Identify which cell holds the provided text, then report its [x, y] central coordinate. 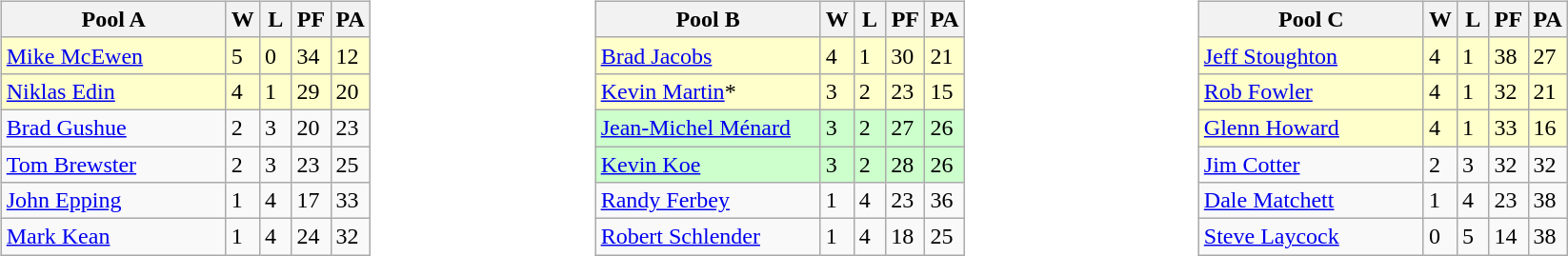
Randy Ferbey [708, 201]
Jim Cotter [1311, 165]
Brad Jacobs [708, 55]
Niklas Edin [113, 91]
Kevin Koe [708, 165]
16 [1547, 128]
Kevin Martin* [708, 91]
Pool C [1311, 19]
12 [351, 55]
29 [311, 91]
Mark Kean [113, 237]
30 [905, 55]
Brad Gushue [113, 128]
Mike McEwen [113, 55]
Jeff Stoughton [1311, 55]
Dale Matchett [1311, 201]
28 [905, 165]
15 [945, 91]
Steve Laycock [1311, 237]
Rob Fowler [1311, 91]
14 [1509, 237]
34 [311, 55]
Pool A [113, 19]
Glenn Howard [1311, 128]
Jean-Michel Ménard [708, 128]
24 [311, 237]
Pool B [708, 19]
Robert Schlender [708, 237]
36 [945, 201]
17 [311, 201]
John Epping [113, 201]
18 [905, 237]
Tom Brewster [113, 165]
